Identify which cell holds the provided text, then report its (x, y) central coordinate. 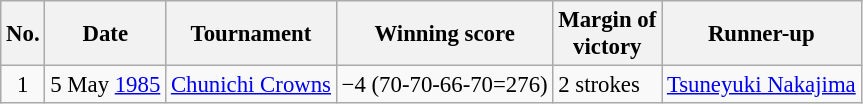
Tsuneyuki Nakajima (762, 85)
Winning score (444, 34)
5 May 1985 (106, 85)
No. (23, 34)
Margin ofvictory (608, 34)
Tournament (252, 34)
2 strokes (608, 85)
−4 (70-70-66-70=276) (444, 85)
1 (23, 85)
Chunichi Crowns (252, 85)
Runner-up (762, 34)
Date (106, 34)
